Return the [X, Y] coordinate for the center point of the cell that contains the specified text.  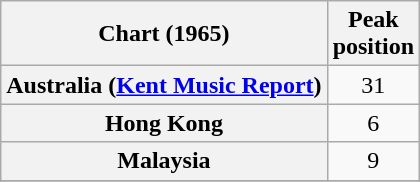
31 [373, 85]
9 [373, 161]
6 [373, 123]
Malaysia [164, 161]
Chart (1965) [164, 34]
Peakposition [373, 34]
Hong Kong [164, 123]
Australia (Kent Music Report) [164, 85]
